Return the [x, y] coordinate for the center point of the cell that contains the specified text.  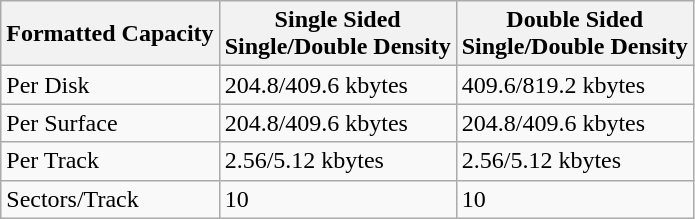
Double SidedSingle/Double Density [574, 34]
Per Disk [110, 85]
Formatted Capacity [110, 34]
Per Track [110, 161]
Single SidedSingle/Double Density [338, 34]
Sectors/Track [110, 199]
409.6/819.2 kbytes [574, 85]
Per Surface [110, 123]
